Extract the [x, y] coordinate from the center of the cell holding the provided text.  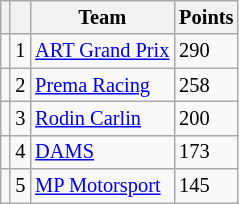
ART Grand Prix [102, 51]
Prema Racing [102, 85]
145 [206, 186]
2 [20, 85]
200 [206, 118]
3 [20, 118]
MP Motorsport [102, 186]
5 [20, 186]
4 [20, 152]
258 [206, 85]
Points [206, 17]
Team [102, 17]
Rodin Carlin [102, 118]
173 [206, 152]
290 [206, 51]
DAMS [102, 152]
1 [20, 51]
